Return [X, Y] of the center of cell containing provided text 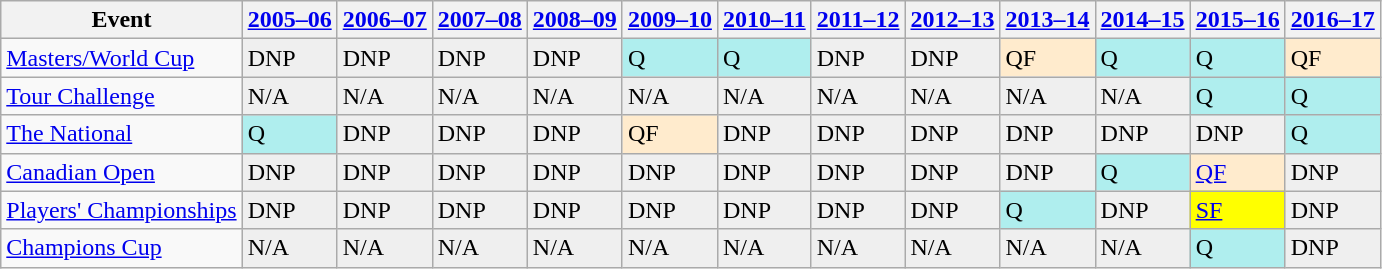
Canadian Open [122, 172]
2006–07 [384, 20]
Masters/World Cup [122, 58]
2013–14 [1048, 20]
2014–15 [1142, 20]
SF [1238, 210]
2007–08 [480, 20]
2011–12 [858, 20]
2009–10 [670, 20]
2005–06 [290, 20]
2015–16 [1238, 20]
Champions Cup [122, 248]
2012–13 [952, 20]
Tour Challenge [122, 96]
Players' Championships [122, 210]
2008–09 [574, 20]
2010–11 [764, 20]
Event [122, 20]
2016–17 [1332, 20]
The National [122, 134]
